Detect which cell encompasses the target text, then output its [x, y] center coordinate. 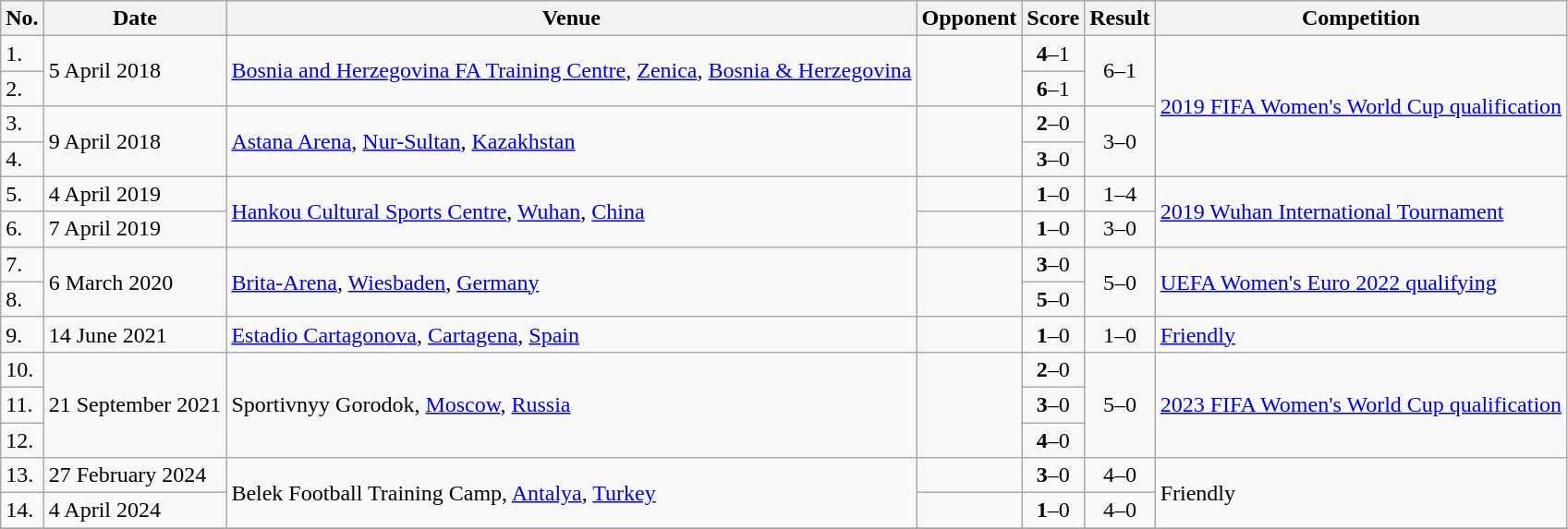
Opponent [969, 18]
4 April 2019 [135, 194]
5. [22, 194]
2019 FIFA Women's World Cup qualification [1361, 106]
Competition [1361, 18]
Venue [571, 18]
9. [22, 334]
UEFA Women's Euro 2022 qualifying [1361, 282]
Belek Football Training Camp, Antalya, Turkey [571, 493]
10. [22, 369]
Hankou Cultural Sports Centre, Wuhan, China [571, 211]
Date [135, 18]
6. [22, 229]
8. [22, 299]
Sportivnyy Gorodok, Moscow, Russia [571, 404]
14 June 2021 [135, 334]
12. [22, 440]
27 February 2024 [135, 475]
11. [22, 404]
14. [22, 511]
Bosnia and Herzegovina FA Training Centre, Zenica, Bosnia & Herzegovina [571, 71]
Score [1053, 18]
Brita-Arena, Wiesbaden, Germany [571, 282]
9 April 2018 [135, 141]
4–1 [1053, 54]
4. [22, 159]
4 April 2024 [135, 511]
1. [22, 54]
2023 FIFA Women's World Cup qualification [1361, 404]
6 March 2020 [135, 282]
Result [1120, 18]
Estadio Cartagonova, Cartagena, Spain [571, 334]
Astana Arena, Nur-Sultan, Kazakhstan [571, 141]
13. [22, 475]
7. [22, 264]
No. [22, 18]
7 April 2019 [135, 229]
2019 Wuhan International Tournament [1361, 211]
21 September 2021 [135, 404]
1–4 [1120, 194]
2. [22, 89]
3. [22, 124]
5 April 2018 [135, 71]
